From the cell containing the given text, extract its center point as (X, Y) coordinate. 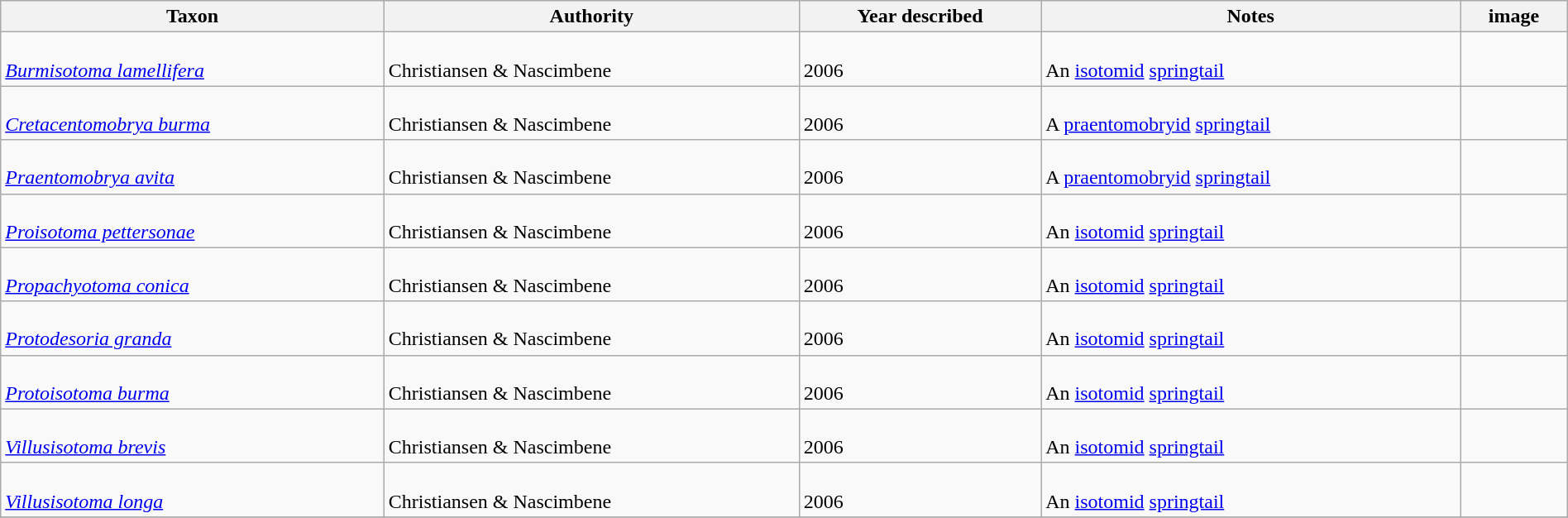
Protodesoria granda (193, 328)
Villusisotoma longa (193, 490)
Burmisotoma lamellifera (193, 60)
Protoisotoma burma (193, 382)
Praentomobrya avita (193, 167)
Notes (1250, 17)
image (1514, 17)
Propachyotoma conica (193, 275)
Authority (591, 17)
Villusisotoma brevis (193, 435)
Taxon (193, 17)
Proisotoma pettersonae (193, 220)
Year described (920, 17)
Cretacentomobrya burma (193, 113)
